Identify which cell holds the provided text, then report its [x, y] central coordinate. 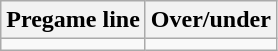
Pregame line [74, 20]
Over/under [210, 20]
